For the text-containing cell, return its midpoint in (X, Y) coordinate format. 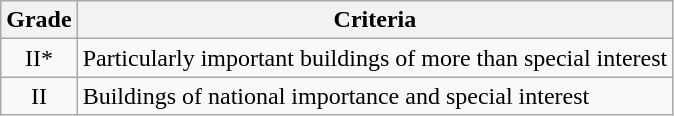
Criteria (375, 20)
Buildings of national importance and special interest (375, 96)
Particularly important buildings of more than special interest (375, 58)
II* (39, 58)
Grade (39, 20)
II (39, 96)
